Scan for the cell matching the given text and deliver its (X, Y) coordinate at center. 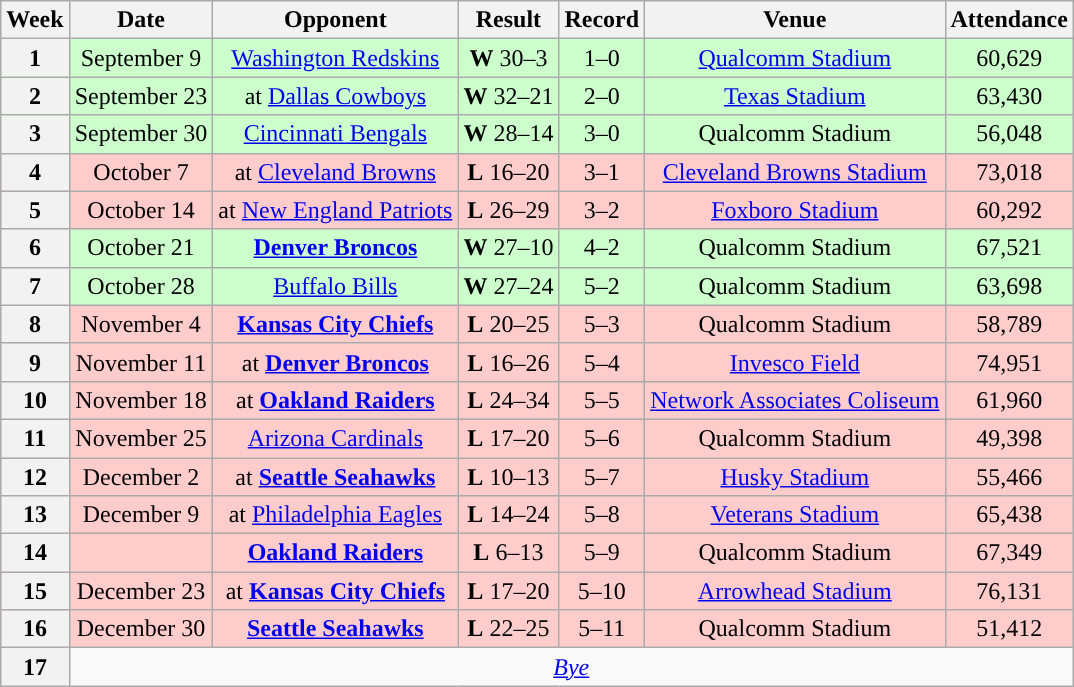
Arizona Cardinals (336, 438)
Week (35, 20)
L 24–34 (508, 400)
L 20–25 (508, 324)
L 16–26 (508, 362)
5–5 (602, 400)
Bye (571, 667)
63,698 (1009, 286)
December 9 (141, 515)
17 (35, 667)
5–3 (602, 324)
at New England Patriots (336, 210)
11 (35, 438)
51,412 (1009, 629)
Result (508, 20)
5–10 (602, 591)
Foxboro Stadium (795, 210)
6 (35, 248)
September 30 (141, 134)
13 (35, 515)
10 (35, 400)
5–7 (602, 477)
56,048 (1009, 134)
3–2 (602, 210)
at Seattle Seahawks (336, 477)
Venue (795, 20)
67,349 (1009, 553)
Opponent (336, 20)
5–11 (602, 629)
Veterans Stadium (795, 515)
at Cleveland Browns (336, 172)
3–1 (602, 172)
67,521 (1009, 248)
Arrowhead Stadium (795, 591)
L 16–20 (508, 172)
December 30 (141, 629)
61,960 (1009, 400)
L 22–25 (508, 629)
November 4 (141, 324)
3 (35, 134)
Oakland Raiders (336, 553)
Cincinnati Bengals (336, 134)
Network Associates Coliseum (795, 400)
December 23 (141, 591)
L 26–29 (508, 210)
L 14–24 (508, 515)
November 18 (141, 400)
L 10–13 (508, 477)
4 (35, 172)
Texas Stadium (795, 96)
2–0 (602, 96)
Date (141, 20)
October 7 (141, 172)
December 2 (141, 477)
1 (35, 58)
Attendance (1009, 20)
W 32–21 (508, 96)
3–0 (602, 134)
W 30–3 (508, 58)
14 (35, 553)
September 23 (141, 96)
9 (35, 362)
Invesco Field (795, 362)
L 6–13 (508, 553)
November 11 (141, 362)
1–0 (602, 58)
November 25 (141, 438)
5–4 (602, 362)
at Denver Broncos (336, 362)
7 (35, 286)
Record (602, 20)
15 (35, 591)
at Kansas City Chiefs (336, 591)
76,131 (1009, 591)
W 27–24 (508, 286)
Buffalo Bills (336, 286)
55,466 (1009, 477)
Seattle Seahawks (336, 629)
Washington Redskins (336, 58)
16 (35, 629)
Cleveland Browns Stadium (795, 172)
October 28 (141, 286)
October 21 (141, 248)
October 14 (141, 210)
September 9 (141, 58)
Denver Broncos (336, 248)
12 (35, 477)
5–9 (602, 553)
63,430 (1009, 96)
4–2 (602, 248)
W 27–10 (508, 248)
at Oakland Raiders (336, 400)
5 (35, 210)
49,398 (1009, 438)
Husky Stadium (795, 477)
74,951 (1009, 362)
2 (35, 96)
W 28–14 (508, 134)
73,018 (1009, 172)
58,789 (1009, 324)
5–6 (602, 438)
8 (35, 324)
at Philadelphia Eagles (336, 515)
at Dallas Cowboys (336, 96)
65,438 (1009, 515)
5–8 (602, 515)
Kansas City Chiefs (336, 324)
60,629 (1009, 58)
5–2 (602, 286)
60,292 (1009, 210)
